Scan for the cell matching the given text and deliver its (X, Y) coordinate at center. 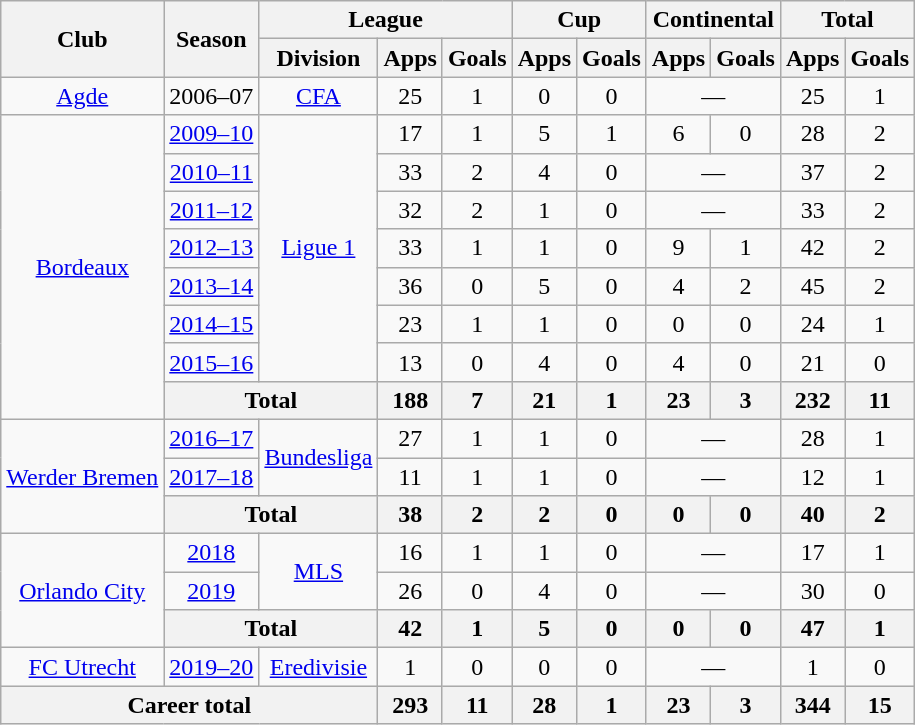
32 (410, 210)
2017–18 (212, 477)
2009–10 (212, 134)
2019–20 (212, 667)
344 (812, 705)
2010–11 (212, 172)
13 (410, 362)
232 (812, 400)
2019 (212, 591)
Club (82, 39)
Continental (713, 20)
7 (477, 400)
FC Utrecht (82, 667)
2014–15 (212, 324)
26 (410, 591)
24 (812, 324)
2018 (212, 553)
2006–07 (212, 96)
30 (812, 591)
38 (410, 515)
47 (812, 629)
Career total (190, 705)
37 (812, 172)
12 (812, 477)
293 (410, 705)
6 (678, 134)
Agde (82, 96)
Eredivisie (318, 667)
15 (880, 705)
2011–12 (212, 210)
League (386, 20)
Bundesliga (318, 457)
Season (212, 39)
Werder Bremen (82, 476)
188 (410, 400)
Ligue 1 (318, 248)
16 (410, 553)
Cup (579, 20)
Orlando City (82, 591)
2015–16 (212, 362)
9 (678, 248)
MLS (318, 572)
2012–13 (212, 248)
Division (318, 58)
27 (410, 438)
45 (812, 286)
CFA (318, 96)
40 (812, 515)
36 (410, 286)
2016–17 (212, 438)
2013–14 (212, 286)
Bordeaux (82, 267)
